Return (x, y) of the center of cell containing provided text 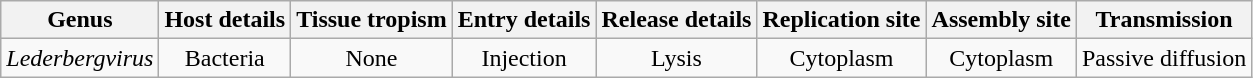
Release details (676, 20)
Transmission (1164, 20)
Lederbergvirus (80, 58)
Entry details (524, 20)
Replication site (842, 20)
Tissue tropism (372, 20)
Genus (80, 20)
Lysis (676, 58)
Assembly site (1001, 20)
Bacteria (225, 58)
Host details (225, 20)
Injection (524, 58)
None (372, 58)
Passive diffusion (1164, 58)
